Scan for the cell matching the given text and deliver its (X, Y) coordinate at center. 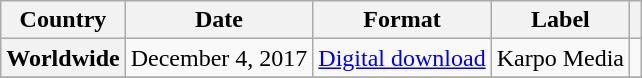
Worldwide (63, 58)
Country (63, 20)
Format (402, 20)
December 4, 2017 (219, 58)
Label (560, 20)
Date (219, 20)
Digital download (402, 58)
Karpo Media (560, 58)
